Capture the cell that displays the provided text and extract its [X, Y] central coordinate. 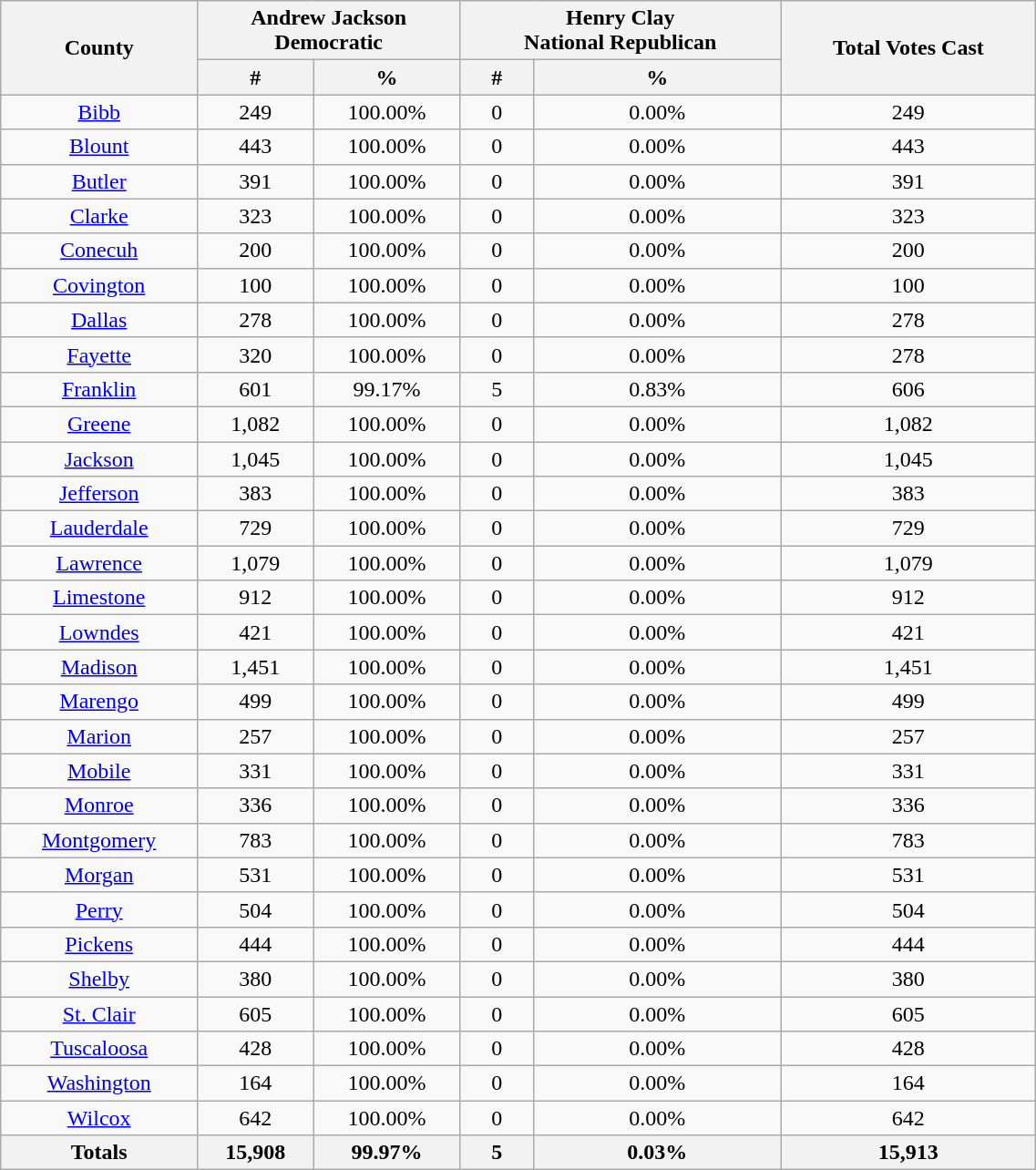
0.03% [658, 1153]
Jefferson [99, 494]
601 [255, 389]
Greene [99, 424]
Montgomery [99, 840]
99.17% [386, 389]
Franklin [99, 389]
Tuscaloosa [99, 1049]
Butler [99, 181]
Totals [99, 1153]
Wilcox [99, 1118]
606 [908, 389]
15,913 [908, 1153]
Perry [99, 909]
Clarke [99, 216]
Limestone [99, 598]
Pickens [99, 944]
99.97% [386, 1153]
Shelby [99, 979]
Lowndes [99, 632]
Lauderdale [99, 529]
St. Clair [99, 1014]
Marion [99, 736]
320 [255, 354]
Henry ClayNational Republican [621, 31]
Covington [99, 285]
Jackson [99, 458]
Andrew JacksonDemocratic [329, 31]
Fayette [99, 354]
Total Votes Cast [908, 47]
Mobile [99, 771]
Madison [99, 667]
Morgan [99, 875]
Lawrence [99, 563]
Marengo [99, 702]
Monroe [99, 806]
Washington [99, 1083]
15,908 [255, 1153]
Conecuh [99, 251]
0.83% [658, 389]
Dallas [99, 320]
Bibb [99, 112]
Blount [99, 147]
County [99, 47]
